Provide the [x, y] coordinate of the cell's center where the given text is located.  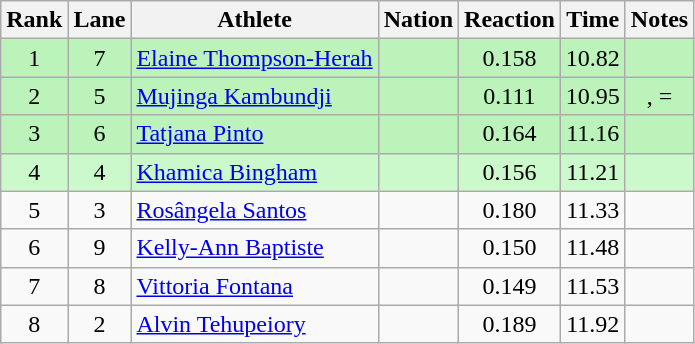
Tatjana Pinto [254, 134]
0.180 [510, 210]
Athlete [254, 20]
11.33 [592, 210]
Time [592, 20]
0.149 [510, 286]
11.53 [592, 286]
Lane [100, 20]
9 [100, 248]
Reaction [510, 20]
Alvin Tehupeiory [254, 324]
11.48 [592, 248]
Nation [418, 20]
0.150 [510, 248]
0.156 [510, 172]
0.189 [510, 324]
Mujinga Kambundji [254, 96]
10.82 [592, 58]
Vittoria Fontana [254, 286]
Khamica Bingham [254, 172]
Notes [659, 20]
Kelly-Ann Baptiste [254, 248]
Rosângela Santos [254, 210]
Rank [34, 20]
0.111 [510, 96]
11.21 [592, 172]
0.158 [510, 58]
11.16 [592, 134]
0.164 [510, 134]
11.92 [592, 324]
Elaine Thompson-Herah [254, 58]
10.95 [592, 96]
1 [34, 58]
, = [659, 96]
